Provide the [X, Y] coordinate of the cell's center where the given text is located.  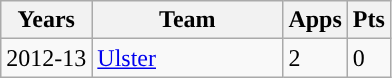
Years [46, 20]
Team [188, 20]
0 [368, 58]
2 [315, 58]
2012-13 [46, 58]
Apps [315, 20]
Pts [368, 20]
Ulster [188, 58]
